Output the (x, y) coordinate of the center of the cell containing the given text.  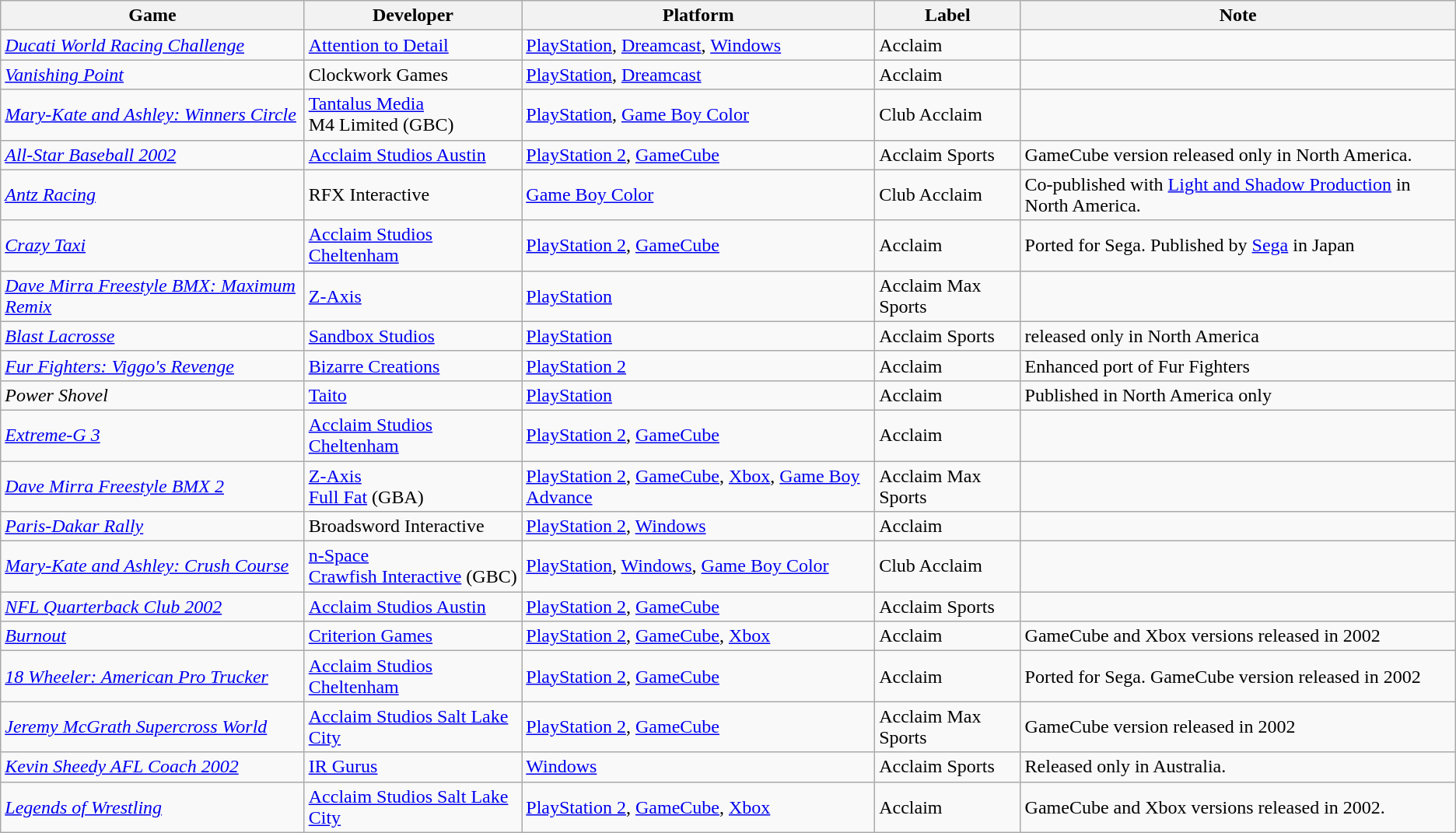
GameCube and Xbox versions released in 2002. (1238, 807)
Co-published with Light and Shadow Production in North America. (1238, 194)
Taito (413, 395)
Platform (698, 16)
Bizarre Creations (413, 366)
Windows (698, 767)
Ported for Sega. GameCube version released in 2002 (1238, 677)
Paris-Dakar Rally (152, 527)
Legends of Wrestling (152, 807)
Clockwork Games (413, 75)
Vanishing Point (152, 75)
GameCube and Xbox versions released in 2002 (1238, 636)
Antz Racing (152, 194)
PlayStation, Dreamcast, Windows (698, 45)
n-SpaceCrawfish Interactive (GBC) (413, 566)
Blast Lacrosse (152, 336)
Ducati World Racing Challenge (152, 45)
PlayStation 2, Windows (698, 527)
Kevin Sheedy AFL Coach 2002 (152, 767)
Power Shovel (152, 395)
Criterion Games (413, 636)
18 Wheeler: American Pro Trucker (152, 677)
NFL Quarterback Club 2002 (152, 607)
PlayStation 2, GameCube, Xbox, Game Boy Advance (698, 485)
Z-AxisFull Fat (GBA) (413, 485)
PlayStation, Windows, Game Boy Color (698, 566)
PlayStation, Dreamcast (698, 75)
Sandbox Studios (413, 336)
Dave Mirra Freestyle BMX 2 (152, 485)
Fur Fighters: Viggo's Revenge (152, 366)
PlayStation 2 (698, 366)
Dave Mirra Freestyle BMX: Maximum Remix (152, 296)
Z-Axis (413, 296)
GameCube version released in 2002 (1238, 726)
Game Boy Color (698, 194)
Mary-Kate and Ashley: Crush Course (152, 566)
Burnout (152, 636)
PlayStation, Game Boy Color (698, 115)
GameCube version released only in North America. (1238, 155)
Extreme-G 3 (152, 436)
Crazy Taxi (152, 246)
Enhanced port of Fur Fighters (1238, 366)
Developer (413, 16)
All-Star Baseball 2002 (152, 155)
Ported for Sega. Published by Sega in Japan (1238, 246)
Attention to Detail (413, 45)
IR Gurus (413, 767)
Released only in Australia. (1238, 767)
Broadsword Interactive (413, 527)
Mary-Kate and Ashley: Winners Circle (152, 115)
Jeremy McGrath Supercross World (152, 726)
Note (1238, 16)
RFX Interactive (413, 194)
Game (152, 16)
released only in North America (1238, 336)
Tantalus MediaM4 Limited (GBC) (413, 115)
Published in North America only (1238, 395)
Label (947, 16)
